For the text-containing cell, return its midpoint in [x, y] coordinate format. 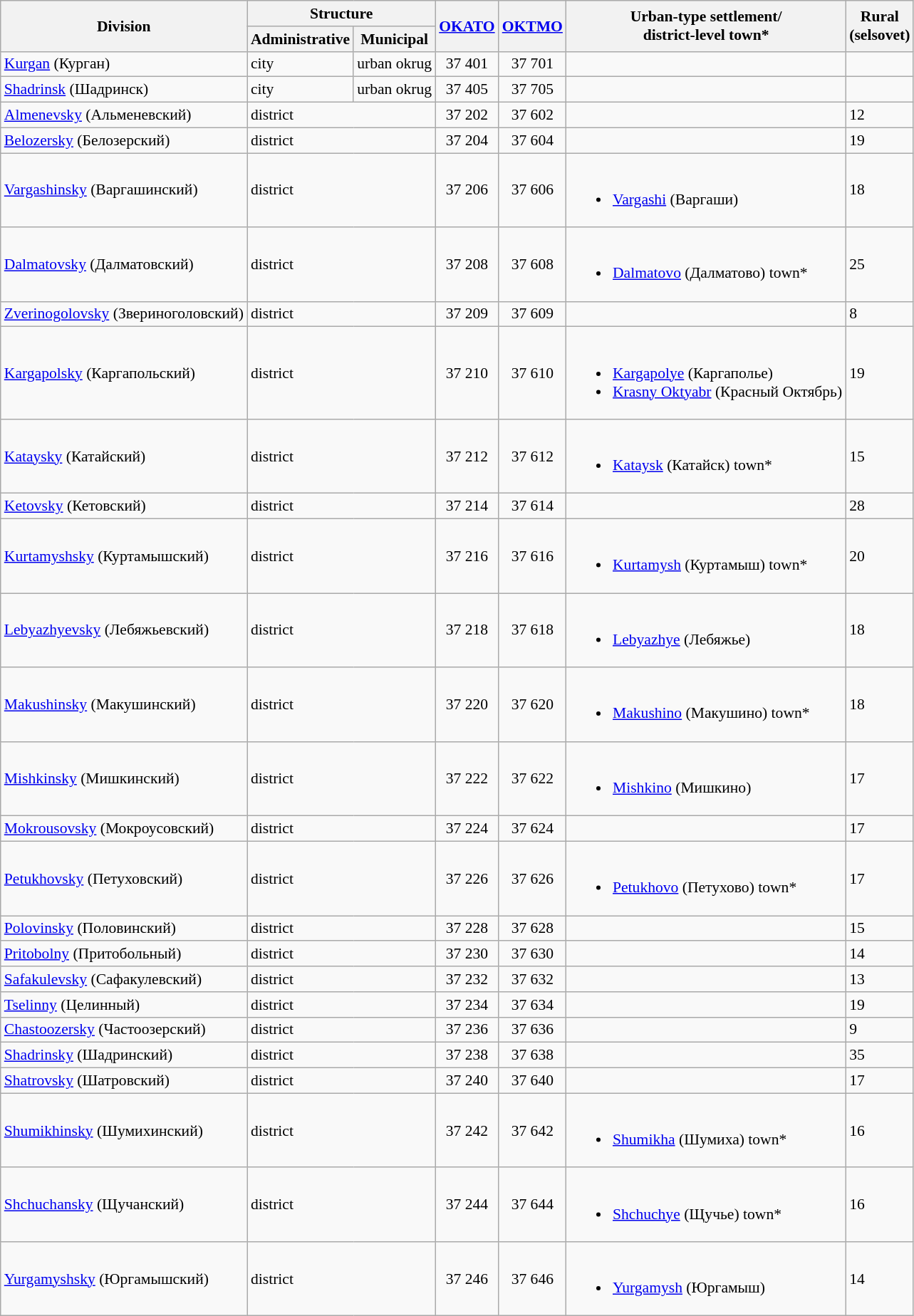
37 632 [533, 979]
Shchuchansky (Щучанский) [124, 1205]
37 604 [533, 140]
37 208 [467, 264]
37 612 [533, 456]
37 608 [533, 264]
Mokrousovsky (Мокроусовский) [124, 829]
Yurgamyshsky (Юргамышский) [124, 1279]
Shadrinsky (Шадринский) [124, 1055]
37 226 [467, 879]
Shadrinsk (Шадринск) [124, 90]
37 634 [533, 1005]
37 210 [467, 373]
12 [879, 115]
37 628 [533, 929]
Zverinogolovsky (Звериноголовский) [124, 314]
Petukhovsky (Петуховский) [124, 879]
37 230 [467, 954]
Structure [341, 14]
37 204 [467, 140]
Lebyazhye (Лебяжье) [706, 630]
37 238 [467, 1055]
Shumikhinsky (Шумихинский) [124, 1130]
37 405 [467, 90]
Kurtamyshsky (Куртамышский) [124, 556]
8 [879, 314]
37 216 [467, 556]
37 244 [467, 1205]
37 602 [533, 115]
37 236 [467, 1030]
37 246 [467, 1279]
37 606 [533, 190]
37 620 [533, 704]
20 [879, 556]
37 644 [533, 1205]
37 214 [467, 506]
Shumikha (Шумиха) town* [706, 1130]
Municipal [395, 39]
Kurtamysh (Куртамыш) town* [706, 556]
37 609 [533, 314]
Ketovsky (Кетовский) [124, 506]
Chastoozersky (Частоозерский) [124, 1030]
37 646 [533, 1279]
37 218 [467, 630]
37 232 [467, 979]
Pritobolny (Притобольный) [124, 954]
Kargapolsky (Каргапольский) [124, 373]
Makushino (Макушино) town* [706, 704]
37 614 [533, 506]
OKTMO [533, 26]
37 622 [533, 779]
Division [124, 26]
Dalmatovsky (Далматовский) [124, 264]
Administrative [301, 39]
Vargashinsky (Варгашинский) [124, 190]
28 [879, 506]
Safakulevsky (Сафакулевский) [124, 979]
37 630 [533, 954]
37 224 [467, 829]
Almenevsky (Альменевский) [124, 115]
Rural(selsovet) [879, 26]
37 220 [467, 704]
37 234 [467, 1005]
Makushinsky (Макушинский) [124, 704]
Polovinsky (Половинский) [124, 929]
37 206 [467, 190]
Kargapolye (Каргаполье)Krasny Oktyabr (Красный Октябрь) [706, 373]
25 [879, 264]
13 [879, 979]
Kataysk (Катайск) town* [706, 456]
Urban-type settlement/district-level town* [706, 26]
37 640 [533, 1081]
37 642 [533, 1130]
37 209 [467, 314]
37 610 [533, 373]
37 636 [533, 1030]
Lebyazhyevsky (Лебяжьевский) [124, 630]
37 705 [533, 90]
9 [879, 1030]
Vargashi (Варгаши) [706, 190]
Petukhovo (Петухово) town* [706, 879]
37 701 [533, 64]
37 242 [467, 1130]
Mishkinsky (Мишкинский) [124, 779]
37 618 [533, 630]
Kurgan (Курган) [124, 64]
37 212 [467, 456]
37 616 [533, 556]
37 626 [533, 879]
37 624 [533, 829]
37 401 [467, 64]
Mishkino (Мишкино) [706, 779]
Yurgamysh (Юргамыш) [706, 1279]
OKATO [467, 26]
35 [879, 1055]
Shchuchye (Щучье) town* [706, 1205]
Shatrovsky (Шатровский) [124, 1081]
37 638 [533, 1055]
Kataysky (Катайский) [124, 456]
37 202 [467, 115]
37 222 [467, 779]
Tselinny (Целинный) [124, 1005]
37 240 [467, 1081]
Belozersky (Белозерский) [124, 140]
Dalmatovo (Далматово) town* [706, 264]
37 228 [467, 929]
